Return the [x, y] coordinate for the center point of the cell that contains the specified text.  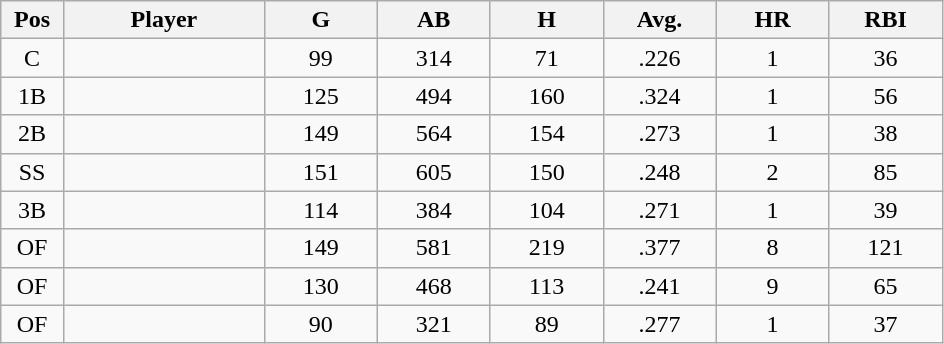
71 [546, 58]
.324 [660, 96]
564 [434, 134]
150 [546, 172]
130 [320, 286]
56 [886, 96]
H [546, 20]
G [320, 20]
9 [772, 286]
99 [320, 58]
65 [886, 286]
114 [320, 210]
Player [164, 20]
104 [546, 210]
8 [772, 248]
SS [32, 172]
219 [546, 248]
151 [320, 172]
494 [434, 96]
90 [320, 324]
C [32, 58]
2B [32, 134]
.273 [660, 134]
154 [546, 134]
160 [546, 96]
HR [772, 20]
384 [434, 210]
468 [434, 286]
89 [546, 324]
321 [434, 324]
.277 [660, 324]
121 [886, 248]
.241 [660, 286]
38 [886, 134]
125 [320, 96]
85 [886, 172]
581 [434, 248]
.377 [660, 248]
RBI [886, 20]
AB [434, 20]
2 [772, 172]
314 [434, 58]
113 [546, 286]
1B [32, 96]
3B [32, 210]
37 [886, 324]
36 [886, 58]
Pos [32, 20]
.248 [660, 172]
605 [434, 172]
.271 [660, 210]
Avg. [660, 20]
.226 [660, 58]
39 [886, 210]
